Pinpoint the cell where the given text exists, returning its [x, y] midpoint coordinate. 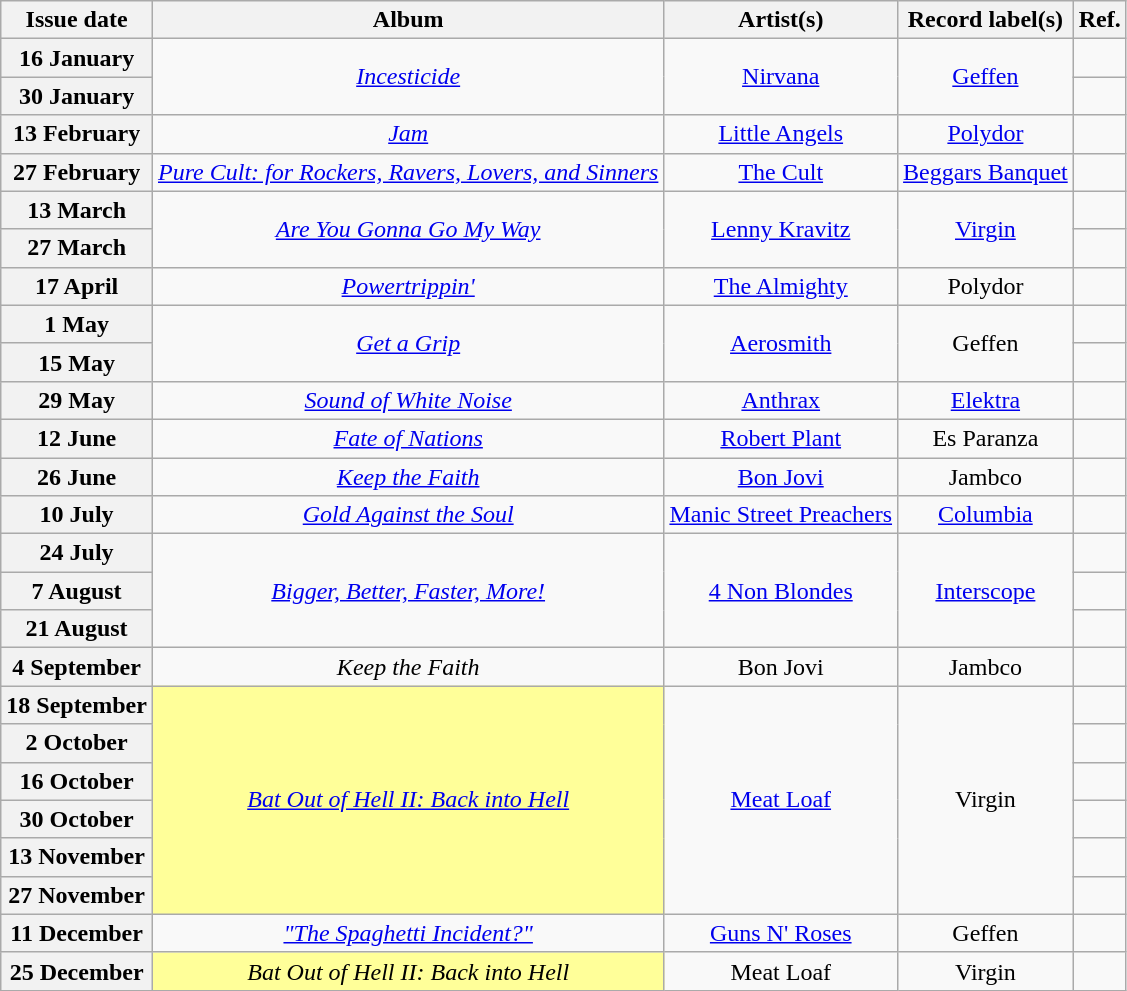
27 March [77, 248]
25 December [77, 971]
27 February [77, 172]
Issue date [77, 20]
Nirvana [781, 77]
15 May [77, 362]
10 July [77, 515]
Get a Grip [408, 343]
11 December [77, 933]
4 Non Blondes [781, 591]
Manic Street Preachers [781, 515]
26 June [77, 477]
Record label(s) [986, 20]
1 May [77, 324]
Little Angels [781, 134]
16 January [77, 58]
Robert Plant [781, 438]
30 January [77, 96]
Are You Gonna Go My Way [408, 229]
17 April [77, 286]
"The Spaghetti Incident?" [408, 933]
27 November [77, 895]
30 October [77, 819]
The Cult [781, 172]
Artist(s) [781, 20]
13 February [77, 134]
Pure Cult: for Rockers, Ravers, Lovers, and Sinners [408, 172]
Beggars Banquet [986, 172]
Lenny Kravitz [781, 229]
Bigger, Better, Faster, More! [408, 591]
29 May [77, 400]
Jam [408, 134]
21 August [77, 629]
Es Paranza [986, 438]
Anthrax [781, 400]
Guns N' Roses [781, 933]
Elektra [986, 400]
4 September [77, 667]
Gold Against the Soul [408, 515]
Incesticide [408, 77]
2 October [77, 743]
16 October [77, 781]
13 March [77, 210]
12 June [77, 438]
Powertrippin' [408, 286]
Aerosmith [781, 343]
Interscope [986, 591]
The Almighty [781, 286]
7 August [77, 591]
Ref. [1100, 20]
Album [408, 20]
13 November [77, 857]
Sound of White Noise [408, 400]
Columbia [986, 515]
Fate of Nations [408, 438]
24 July [77, 553]
18 September [77, 705]
